Output the [X, Y] coordinate of the center of the cell containing the given text.  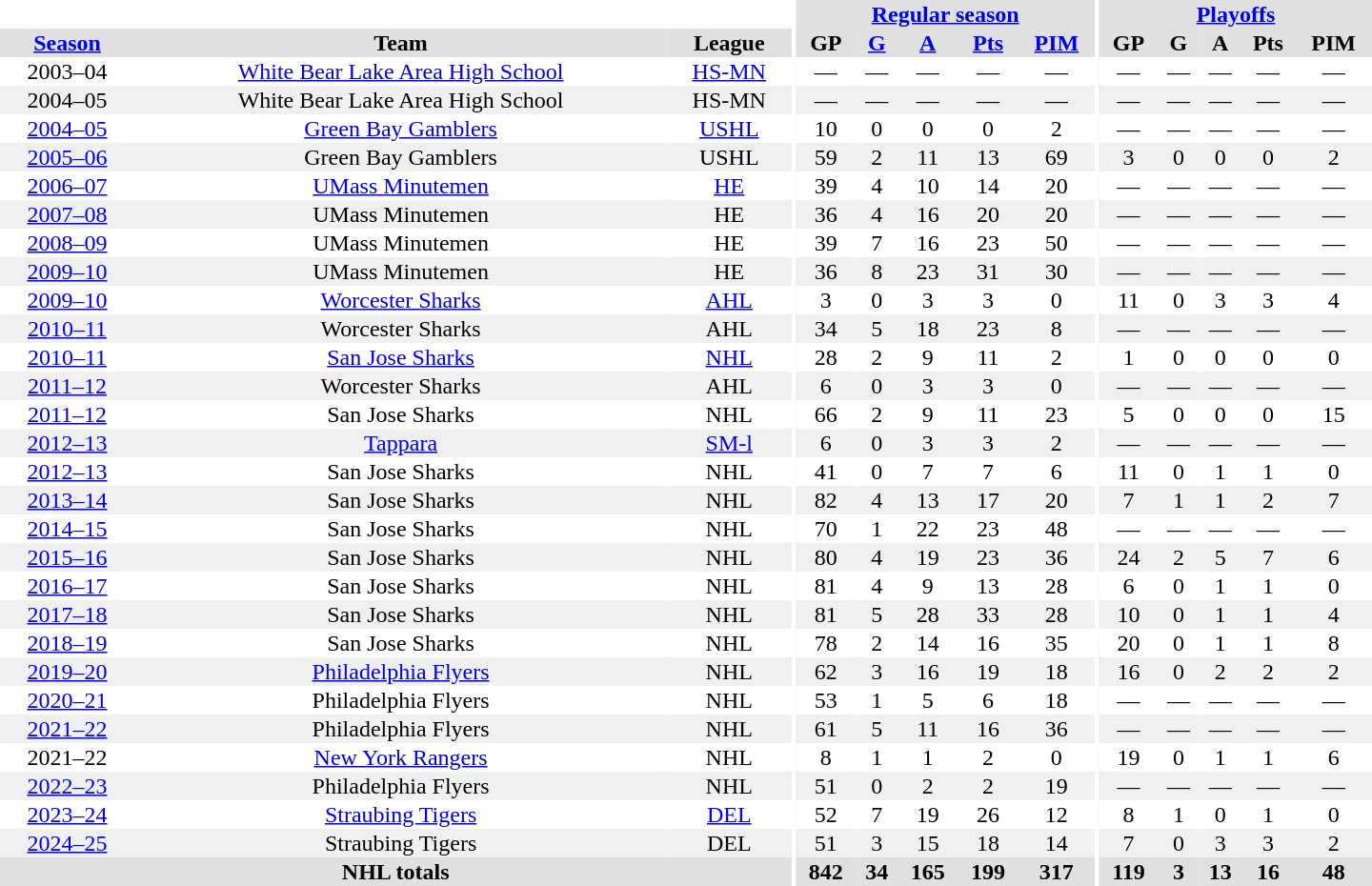
Regular season [945, 14]
2003–04 [67, 71]
2024–25 [67, 843]
53 [825, 700]
12 [1058, 815]
69 [1058, 157]
2008–09 [67, 243]
2014–15 [67, 529]
2015–16 [67, 557]
17 [987, 500]
33 [987, 614]
SM-l [729, 443]
2007–08 [67, 214]
30 [1058, 272]
59 [825, 157]
317 [1058, 872]
Season [67, 43]
66 [825, 414]
22 [928, 529]
82 [825, 500]
2019–20 [67, 672]
Tappara [400, 443]
41 [825, 472]
24 [1128, 557]
165 [928, 872]
New York Rangers [400, 757]
119 [1128, 872]
70 [825, 529]
50 [1058, 243]
2013–14 [67, 500]
2023–24 [67, 815]
2006–07 [67, 186]
Playoffs [1236, 14]
199 [987, 872]
842 [825, 872]
Team [400, 43]
31 [987, 272]
78 [825, 643]
52 [825, 815]
62 [825, 672]
2017–18 [67, 614]
80 [825, 557]
2016–17 [67, 586]
2020–21 [67, 700]
61 [825, 729]
2005–06 [67, 157]
NHL totals [395, 872]
2018–19 [67, 643]
35 [1058, 643]
2022–23 [67, 786]
26 [987, 815]
League [729, 43]
